For the text-containing cell, return its midpoint in [X, Y] coordinate format. 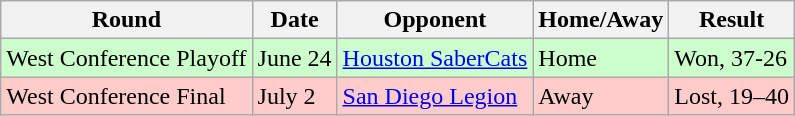
Opponent [435, 20]
Date [294, 20]
Lost, 19–40 [732, 96]
June 24 [294, 58]
Result [732, 20]
Home [601, 58]
West Conference Playoff [126, 58]
Away [601, 96]
July 2 [294, 96]
Won, 37-26 [732, 58]
Home/Away [601, 20]
Round [126, 20]
San Diego Legion [435, 96]
West Conference Final [126, 96]
Houston SaberCats [435, 58]
